Find where the given text appears and provide that cell's center as (X, Y) coordinate. 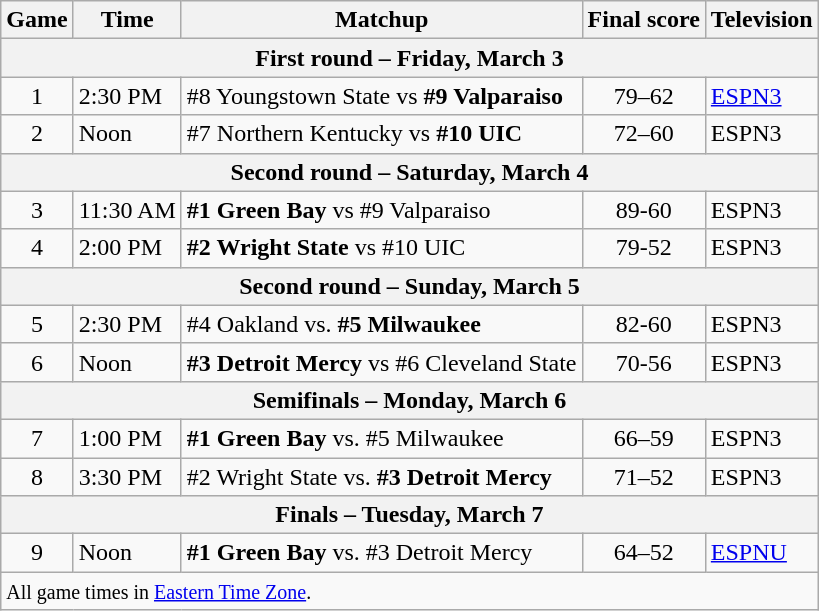
#1 Green Bay vs #9 Valparaiso (382, 210)
All game times in Eastern Time Zone. (410, 591)
Time (127, 20)
89-60 (644, 210)
7 (37, 438)
1 (37, 96)
Second round – Saturday, March 4 (410, 172)
9 (37, 553)
#2 Wright State vs #10 UIC (382, 248)
Matchup (382, 20)
#1 Green Bay vs. #3 Detroit Mercy (382, 553)
#4 Oakland vs. #5 Milwaukee (382, 324)
#1 Green Bay vs. #5 Milwaukee (382, 438)
Second round – Sunday, March 5 (410, 286)
82-60 (644, 324)
Final score (644, 20)
ESPNU (762, 553)
Game (37, 20)
11:30 AM (127, 210)
First round – Friday, March 3 (410, 58)
#2 Wright State vs. #3 Detroit Mercy (382, 477)
6 (37, 362)
70-56 (644, 362)
3:30 PM (127, 477)
Finals – Tuesday, March 7 (410, 515)
8 (37, 477)
71–52 (644, 477)
Semifinals – Monday, March 6 (410, 400)
#7 Northern Kentucky vs #10 UIC (382, 134)
1:00 PM (127, 438)
79-52 (644, 248)
#3 Detroit Mercy vs #6 Cleveland State (382, 362)
Television (762, 20)
66–59 (644, 438)
64–52 (644, 553)
#8 Youngstown State vs #9 Valparaiso (382, 96)
4 (37, 248)
5 (37, 324)
72–60 (644, 134)
79–62 (644, 96)
2:00 PM (127, 248)
3 (37, 210)
2 (37, 134)
